Identify which cell holds the provided text, then report its (x, y) central coordinate. 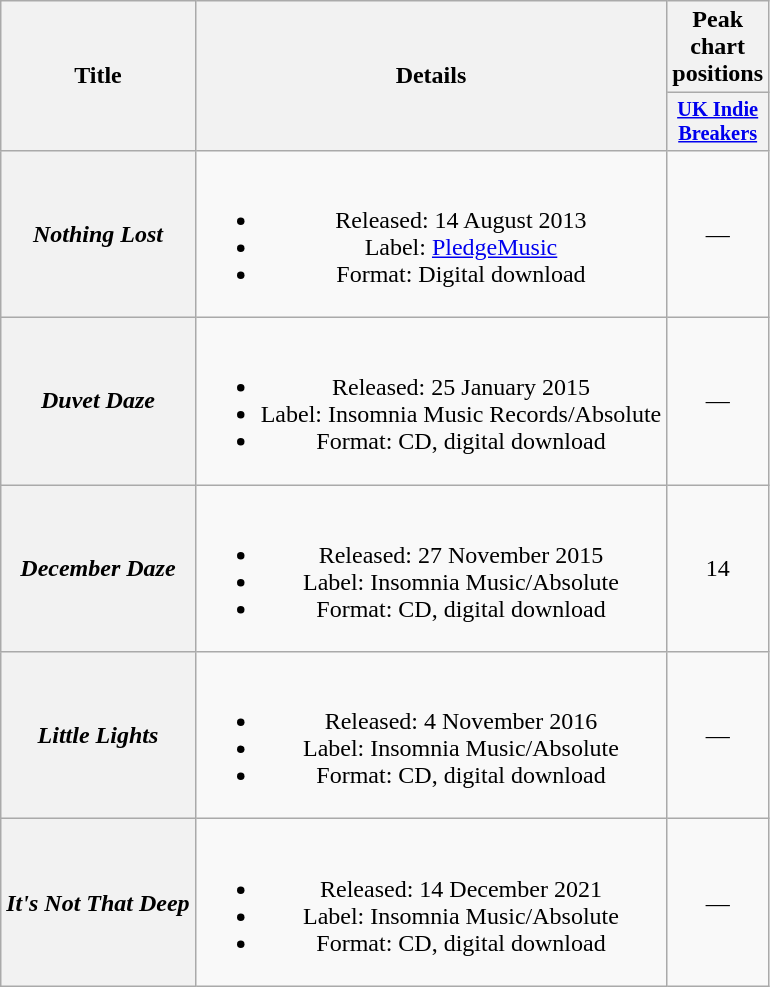
Details (431, 76)
Little Lights (98, 736)
Released: 14 August 2013Label: PledgeMusicFormat: Digital download (431, 234)
Released: 4 November 2016Label: Insomnia Music/AbsoluteFormat: CD, digital download (431, 736)
Nothing Lost (98, 234)
Released: 25 January 2015Label: Insomnia Music Records/AbsoluteFormat: CD, digital download (431, 402)
Released: 14 December 2021Label: Insomnia Music/AbsoluteFormat: CD, digital download (431, 902)
Released: 27 November 2015Label: Insomnia Music/AbsoluteFormat: CD, digital download (431, 568)
Duvet Daze (98, 402)
It's Not That Deep (98, 902)
Peak chart positions (718, 47)
14 (718, 568)
Title (98, 76)
UK Indie Breakers (718, 122)
December Daze (98, 568)
